Identify which cell holds the provided text, then report its [x, y] central coordinate. 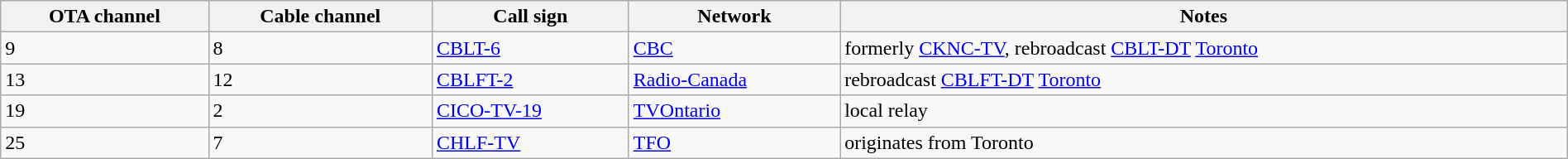
CBC [734, 48]
Network [734, 17]
Cable channel [320, 17]
Call sign [530, 17]
rebroadcast CBLFT-DT Toronto [1204, 79]
25 [104, 142]
Notes [1204, 17]
CBLT-6 [530, 48]
2 [320, 111]
formerly CKNC-TV, rebroadcast CBLT-DT Toronto [1204, 48]
TVOntario [734, 111]
OTA channel [104, 17]
CHLF-TV [530, 142]
Radio-Canada [734, 79]
CBLFT-2 [530, 79]
CICO-TV-19 [530, 111]
9 [104, 48]
TFO [734, 142]
originates from Toronto [1204, 142]
13 [104, 79]
8 [320, 48]
local relay [1204, 111]
7 [320, 142]
12 [320, 79]
19 [104, 111]
